Detect which cell encompasses the target text, then output its (x, y) center coordinate. 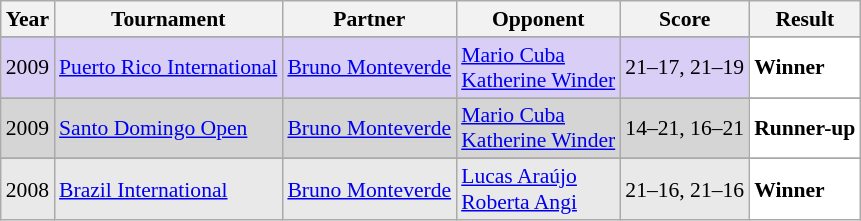
21–16, 21–16 (684, 190)
Runner-up (804, 128)
Result (804, 19)
Tournament (168, 19)
Puerto Rico International (168, 68)
14–21, 16–21 (684, 128)
Brazil International (168, 190)
Lucas Araújo Roberta Angi (538, 190)
2008 (28, 190)
Partner (369, 19)
Year (28, 19)
Santo Domingo Open (168, 128)
21–17, 21–19 (684, 68)
Opponent (538, 19)
Score (684, 19)
